Pinpoint the cell where the given text exists, returning its (x, y) midpoint coordinate. 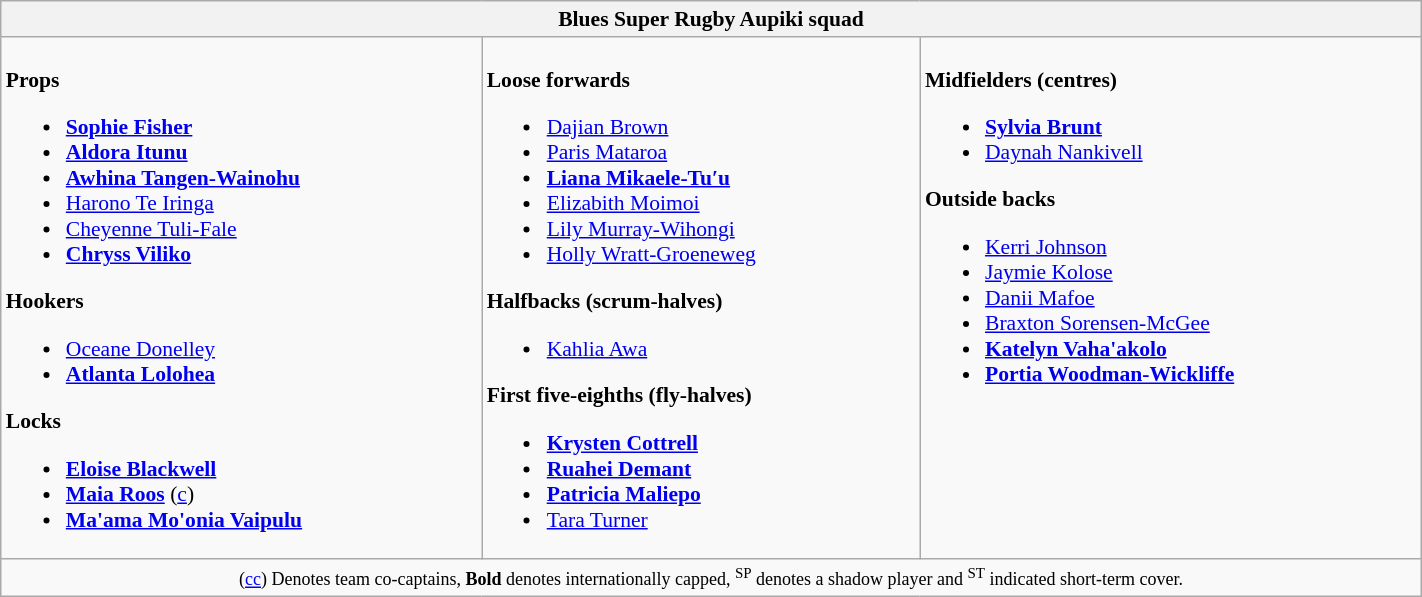
(cc) Denotes team co-captains, Bold denotes internationally capped, SP denotes a shadow player and ST indicated short-term cover. (711, 578)
Blues Super Rugby Aupiki squad (711, 19)
